Provide the [x, y] coordinate of the cell's center where the given text is located.  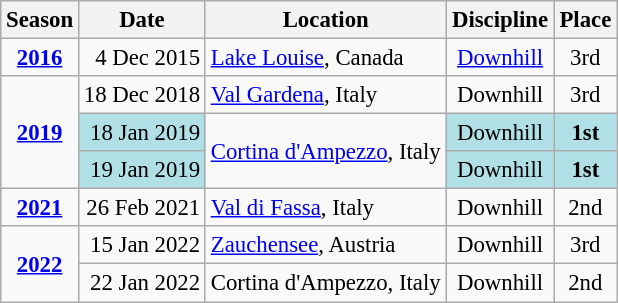
2016 [40, 58]
Season [40, 20]
2022 [40, 264]
4 Dec 2015 [142, 58]
22 Jan 2022 [142, 283]
18 Dec 2018 [142, 95]
Zauchensee, Austria [326, 245]
Discipline [500, 20]
26 Feb 2021 [142, 208]
15 Jan 2022 [142, 245]
2019 [40, 132]
Location [326, 20]
19 Jan 2019 [142, 170]
18 Jan 2019 [142, 133]
Date [142, 20]
Val di Fassa, Italy [326, 208]
Place [585, 20]
Val Gardena, Italy [326, 95]
Lake Louise, Canada [326, 58]
2021 [40, 208]
